Output the [X, Y] coordinate of the center of the cell containing the given text.  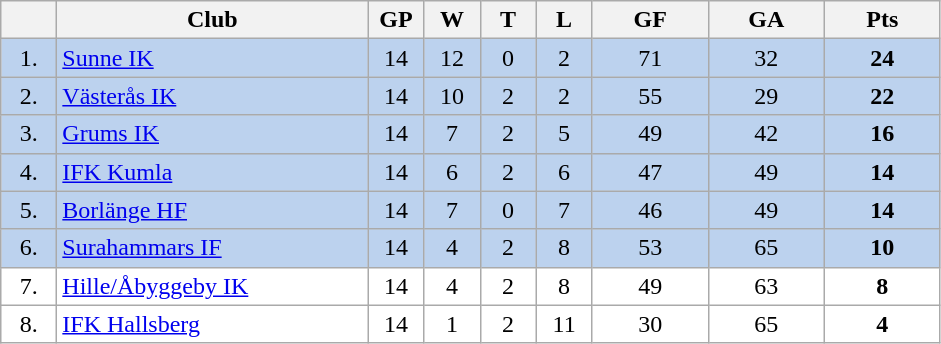
1 [452, 324]
30 [650, 324]
4. [29, 172]
32 [766, 58]
GP [396, 20]
2. [29, 96]
7. [29, 286]
71 [650, 58]
Club [212, 20]
T [508, 20]
Borlänge HF [212, 210]
IFK Hallsberg [212, 324]
22 [882, 96]
16 [882, 134]
42 [766, 134]
3. [29, 134]
12 [452, 58]
24 [882, 58]
W [452, 20]
L [564, 20]
Grums IK [212, 134]
GF [650, 20]
8. [29, 324]
63 [766, 286]
IFK Kumla [212, 172]
GA [766, 20]
Surahammars IF [212, 248]
46 [650, 210]
Västerås IK [212, 96]
1. [29, 58]
53 [650, 248]
5. [29, 210]
5 [564, 134]
Hille/Åbyggeby IK [212, 286]
6. [29, 248]
Sunne IK [212, 58]
Pts [882, 20]
47 [650, 172]
29 [766, 96]
55 [650, 96]
11 [564, 324]
